Output the (X, Y) coordinate of the center of the cell containing the given text.  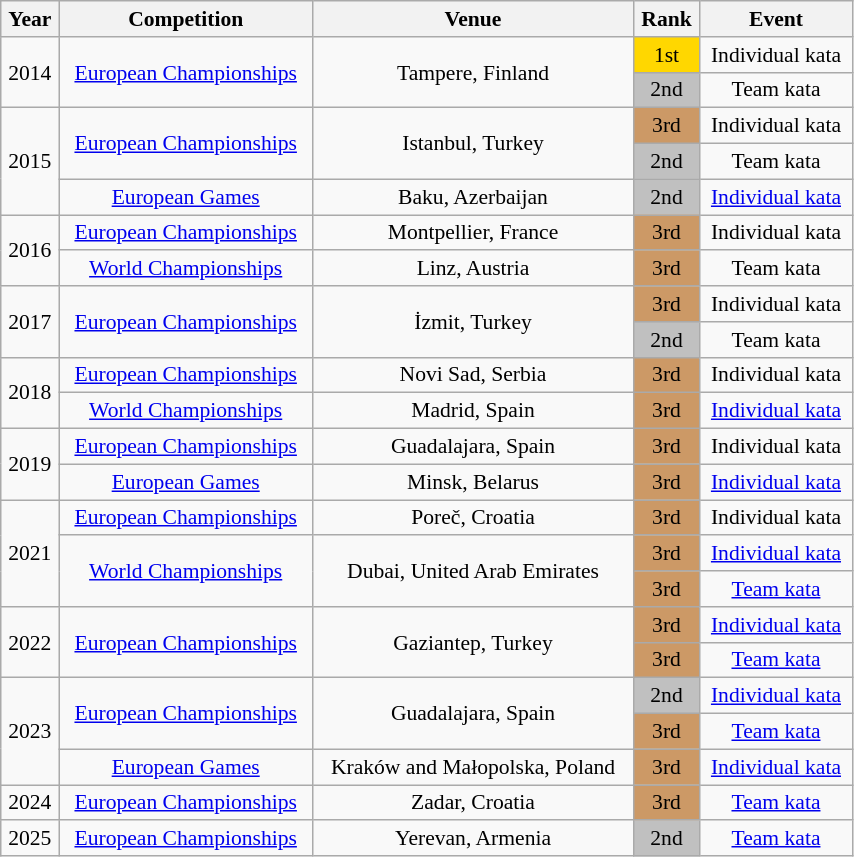
2022 (30, 642)
2018 (30, 392)
Madrid, Spain (474, 411)
2025 (30, 839)
2015 (30, 162)
2016 (30, 250)
Baku, Azerbaijan (474, 197)
Novi Sad, Serbia (474, 375)
Poreč, Croatia (474, 518)
Istanbul, Turkey (474, 144)
Gaziantep, Turkey (474, 642)
1st (666, 55)
Linz, Austria (474, 269)
Tampere, Finland (474, 72)
2014 (30, 72)
Zadar, Croatia (474, 803)
Dubai, United Arab Emirates (474, 572)
Rank (666, 19)
2017 (30, 322)
2019 (30, 464)
Montpellier, France (474, 233)
Venue (474, 19)
Event (776, 19)
2021 (30, 554)
İzmit, Turkey (474, 322)
2023 (30, 732)
Year (30, 19)
Competition (186, 19)
Kraków and Małopolska, Poland (474, 767)
Minsk, Belarus (474, 482)
Yerevan, Armenia (474, 839)
2024 (30, 803)
